Provide the (X, Y) coordinate of the cell's center where the given text is located.  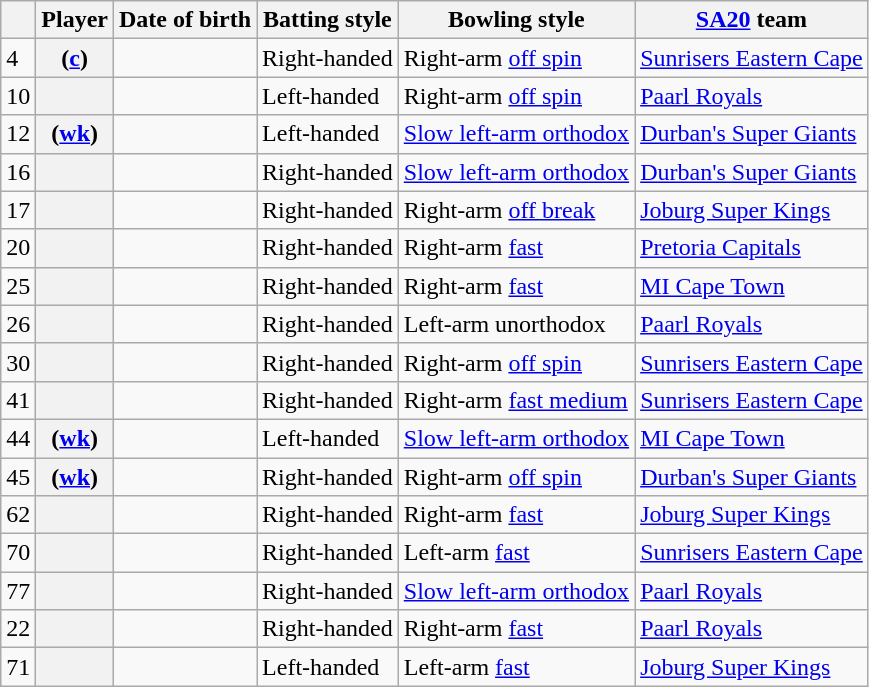
Pretoria Capitals (752, 248)
Right-arm fast medium (516, 400)
70 (18, 553)
16 (18, 172)
Bowling style (516, 20)
Date of birth (186, 20)
71 (18, 667)
44 (18, 438)
Batting style (328, 20)
41 (18, 400)
25 (18, 286)
45 (18, 477)
17 (18, 210)
(c) (75, 58)
4 (18, 58)
77 (18, 591)
62 (18, 515)
10 (18, 96)
26 (18, 324)
Left-arm unorthodox (516, 324)
Player (75, 20)
22 (18, 629)
Right-arm off break (516, 210)
20 (18, 248)
30 (18, 362)
12 (18, 134)
SA20 team (752, 20)
